Pinpoint the cell where the given text exists, returning its (X, Y) midpoint coordinate. 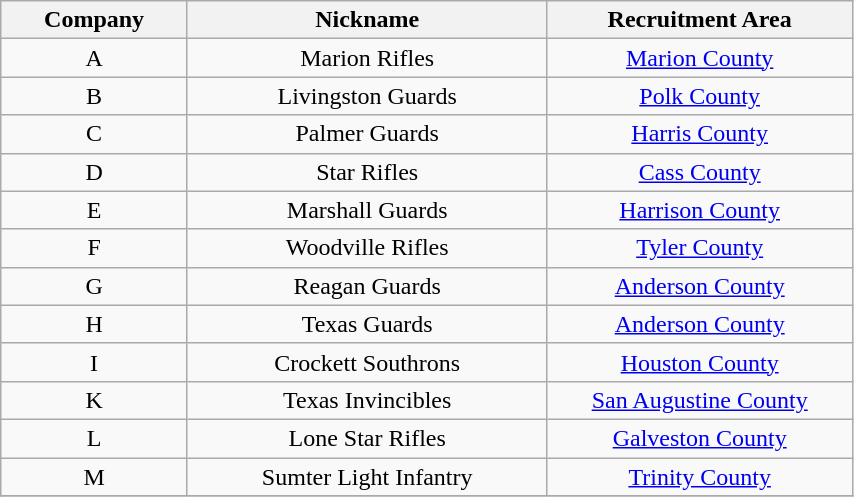
San Augustine County (700, 400)
Crockett Southrons (366, 362)
Livingston Guards (366, 96)
Recruitment Area (700, 20)
K (94, 400)
Company (94, 20)
Polk County (700, 96)
C (94, 134)
H (94, 324)
F (94, 248)
Sumter Light Infantry (366, 477)
Marion Rifles (366, 58)
Cass County (700, 172)
Marion County (700, 58)
D (94, 172)
Tyler County (700, 248)
Trinity County (700, 477)
Star Rifles (366, 172)
L (94, 438)
Harris County (700, 134)
B (94, 96)
Marshall Guards (366, 210)
Texas Invincibles (366, 400)
Lone Star Rifles (366, 438)
Palmer Guards (366, 134)
Galveston County (700, 438)
Houston County (700, 362)
G (94, 286)
I (94, 362)
Reagan Guards (366, 286)
Woodville Rifles (366, 248)
Nickname (366, 20)
A (94, 58)
Texas Guards (366, 324)
M (94, 477)
E (94, 210)
Harrison County (700, 210)
